Return the (x, y) coordinate for the center point of the cell that contains the specified text.  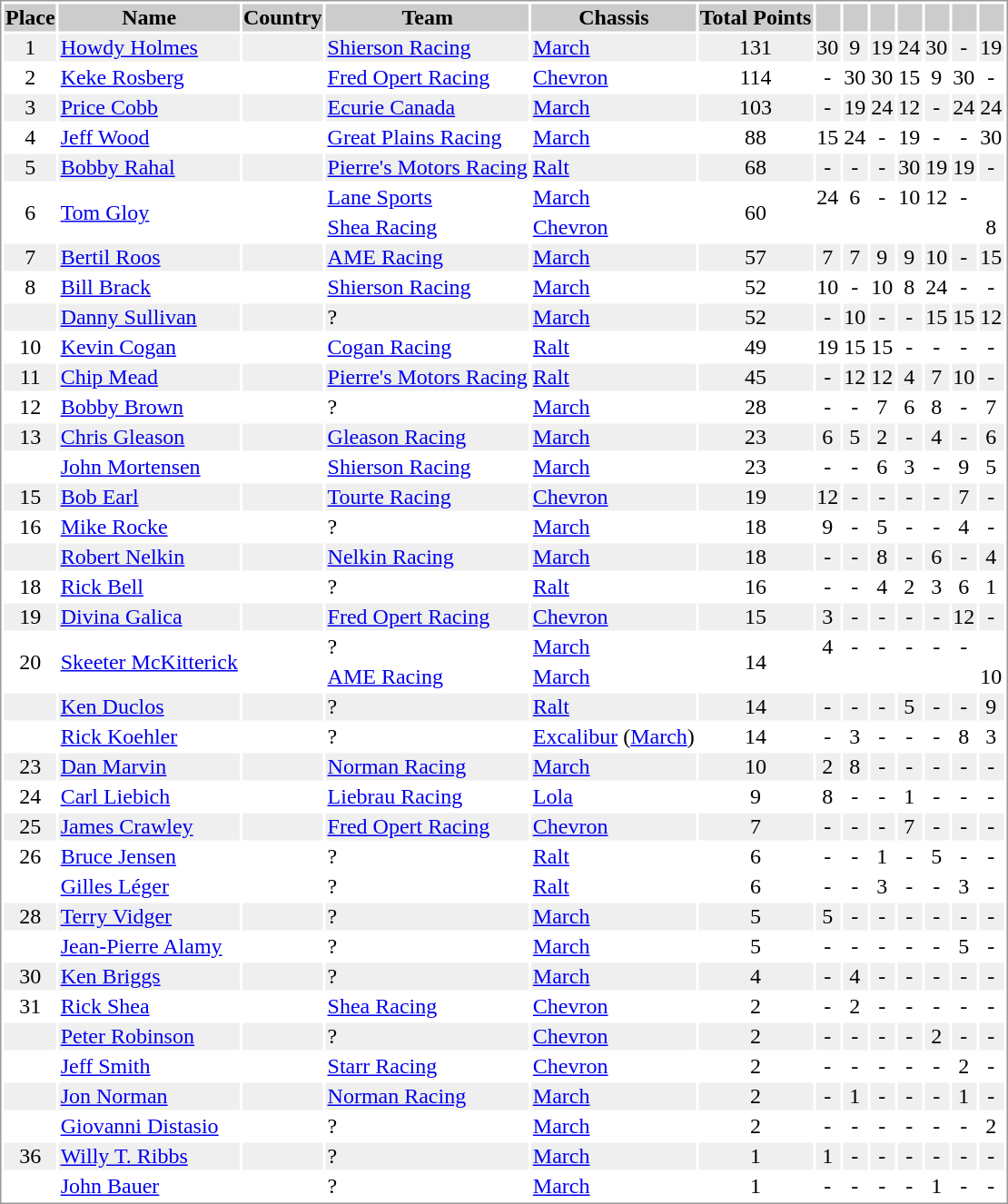
Name (149, 17)
Jon Norman (149, 1096)
Price Cobb (149, 108)
20 (30, 663)
Ecurie Canada (427, 108)
Bob Earl (149, 497)
Place (30, 17)
Willy T. Ribbs (149, 1156)
Bobby Brown (149, 408)
Team (427, 17)
Gleason Racing (427, 437)
Rick Koehler (149, 736)
Peter Robinson (149, 1036)
Bertil Roos (149, 257)
Starr Racing (427, 1067)
James Crawley (149, 827)
131 (756, 48)
Chassis (614, 17)
John Mortensen (149, 468)
Lola (614, 796)
13 (30, 437)
Keke Rosberg (149, 77)
Bobby Rahal (149, 168)
Rick Shea (149, 1007)
Ken Briggs (149, 976)
Jeff Smith (149, 1067)
Robert Nelkin (149, 557)
49 (756, 348)
Total Points (756, 17)
Jeff Wood (149, 137)
Skeeter McKitterick (149, 663)
Great Plains Racing (427, 137)
103 (756, 108)
60 (756, 212)
Lane Sports (427, 197)
68 (756, 168)
Rick Bell (149, 587)
Carl Liebich (149, 796)
Excalibur (March) (614, 736)
26 (30, 856)
36 (30, 1156)
Dan Marvin (149, 767)
John Bauer (149, 1187)
11 (30, 377)
Liebrau Racing (427, 796)
Danny Sullivan (149, 317)
Kevin Cogan (149, 348)
114 (756, 77)
Howdy Holmes (149, 48)
Giovanni Distasio (149, 1127)
Bill Brack (149, 288)
Jean-Pierre Alamy (149, 947)
Mike Rocke (149, 528)
31 (30, 1007)
Divina Galica (149, 617)
Chris Gleason (149, 437)
Nelkin Racing (427, 557)
Terry Vidger (149, 916)
Country (282, 17)
88 (756, 137)
Gilles Léger (149, 887)
Ken Duclos (149, 707)
57 (756, 257)
Tom Gloy (149, 212)
Bruce Jensen (149, 856)
Tourte Racing (427, 497)
Chip Mead (149, 377)
Cogan Racing (427, 348)
45 (756, 377)
25 (30, 827)
